For the text-containing cell, return its midpoint in [x, y] coordinate format. 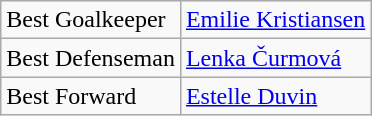
Emilie Kristiansen [275, 20]
Estelle Duvin [275, 96]
Best Goalkeeper [91, 20]
Lenka Čurmová [275, 58]
Best Forward [91, 96]
Best Defenseman [91, 58]
